Locate the cell with the specified text and output its [x, y] center coordinate. 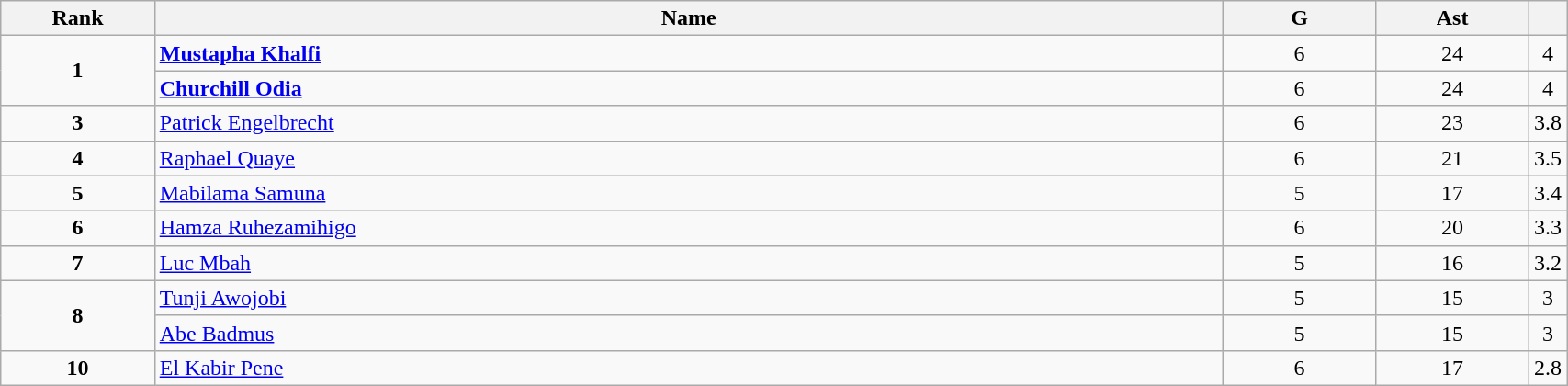
3.5 [1549, 158]
10 [77, 368]
3.8 [1549, 123]
3.3 [1549, 228]
21 [1453, 158]
Luc Mbah [689, 263]
1 [77, 71]
Hamza Ruhezamihigo [689, 228]
3.4 [1549, 193]
Rank [77, 18]
23 [1453, 123]
8 [77, 315]
3.2 [1549, 263]
Patrick Engelbrecht [689, 123]
20 [1453, 228]
El Kabir Pene [689, 368]
Abe Badmus [689, 333]
2.8 [1549, 368]
16 [1453, 263]
Raphael Quaye [689, 158]
Name [689, 18]
Ast [1453, 18]
Tunji Awojobi [689, 298]
Mabilama Samuna [689, 193]
7 [77, 263]
Churchill Odia [689, 88]
Mustapha Khalfi [689, 53]
G [1299, 18]
